Determine the [x, y] coordinate at the center of the cell enclosing the given text.  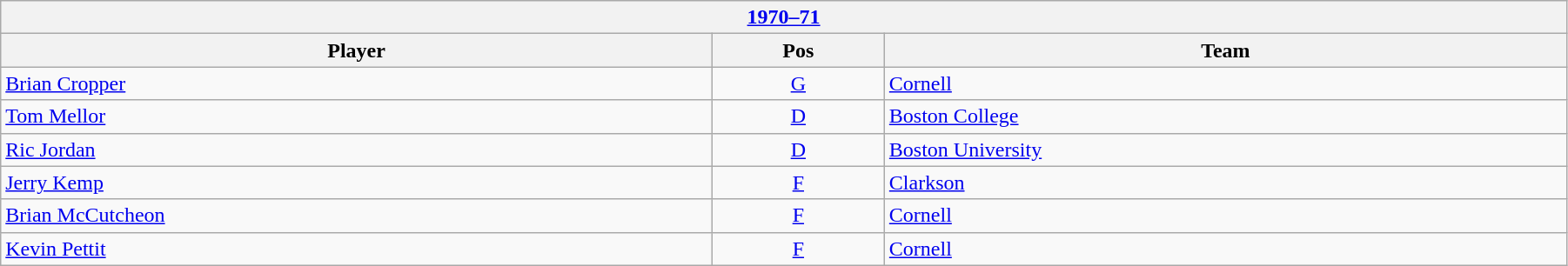
Ric Jordan [357, 150]
Boston University [1225, 150]
1970–71 [784, 17]
Clarkson [1225, 183]
Player [357, 50]
G [798, 83]
Brian Cropper [357, 83]
Tom Mellor [357, 116]
Team [1225, 50]
Brian McCutcheon [357, 216]
Pos [798, 50]
Jerry Kemp [357, 183]
Kevin Pettit [357, 249]
Boston College [1225, 116]
